Scan for the cell matching the given text and deliver its [X, Y] coordinate at center. 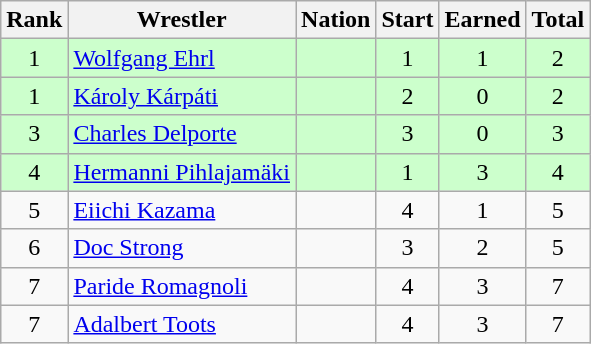
Wrestler [182, 20]
Total [558, 20]
Adalbert Toots [182, 324]
Hermanni Pihlajamäki [182, 172]
Wolfgang Ehrl [182, 58]
Paride Romagnoli [182, 286]
Doc Strong [182, 248]
Earned [482, 20]
Eiichi Kazama [182, 210]
6 [34, 248]
Rank [34, 20]
Start [408, 20]
Nation [336, 20]
Charles Delporte [182, 134]
Károly Kárpáti [182, 96]
